Find where the given text appears and provide that cell's center as [x, y] coordinate. 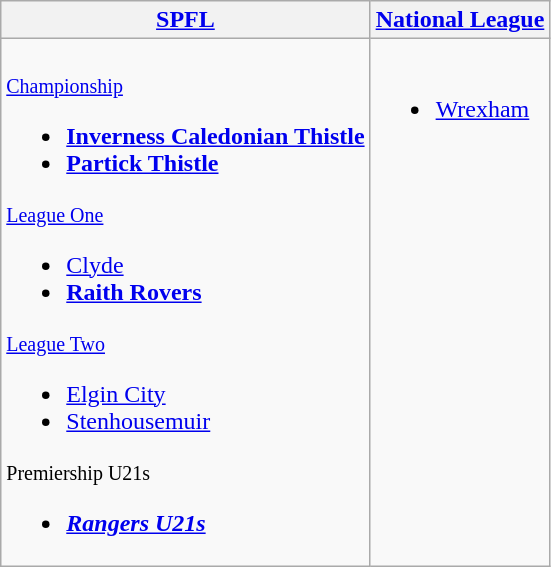
National League [460, 20]
SPFL [186, 20]
Wrexham [460, 302]
ChampionshipInverness Caledonian ThistlePartick ThistleLeague OneClydeRaith RoversLeague TwoElgin CityStenhousemuirPremiership U21sRangers U21s [186, 302]
